Scan for the cell matching the given text and deliver its (X, Y) coordinate at center. 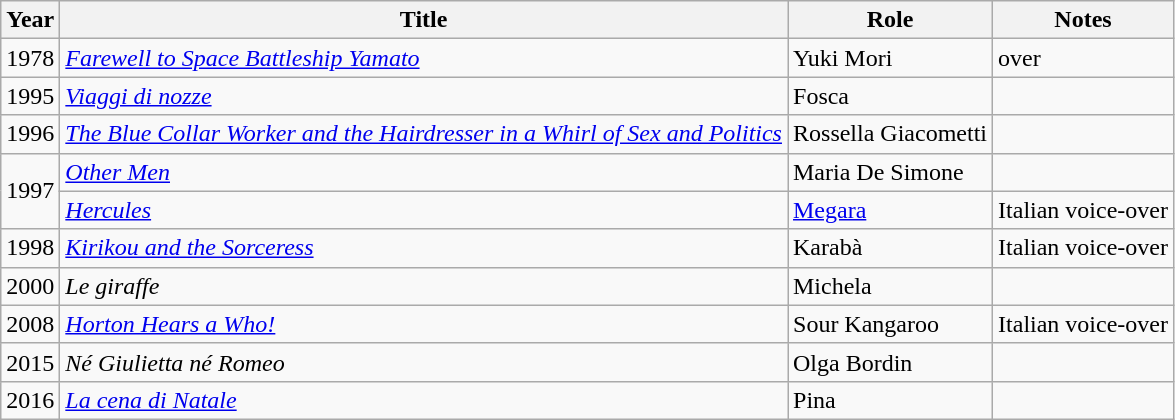
Sour Kangaroo (890, 324)
1995 (30, 96)
1997 (30, 191)
La cena di Natale (424, 400)
Michela (890, 286)
Le giraffe (424, 286)
over (1084, 58)
Fosca (890, 96)
Rossella Giacometti (890, 134)
Notes (1084, 20)
1998 (30, 248)
Olga Bordin (890, 362)
Farewell to Space Battleship Yamato (424, 58)
Viaggi di nozze (424, 96)
Title (424, 20)
1996 (30, 134)
Other Men (424, 172)
Year (30, 20)
Karabà (890, 248)
Maria De Simone (890, 172)
Megara (890, 210)
Horton Hears a Who! (424, 324)
2015 (30, 362)
1978 (30, 58)
2008 (30, 324)
Role (890, 20)
2000 (30, 286)
Hercules (424, 210)
Kirikou and the Sorceress (424, 248)
Né Giulietta né Romeo (424, 362)
The Blue Collar Worker and the Hairdresser in a Whirl of Sex and Politics (424, 134)
2016 (30, 400)
Pina (890, 400)
Yuki Mori (890, 58)
